Extract the [x, y] coordinate from the center of the cell holding the provided text.  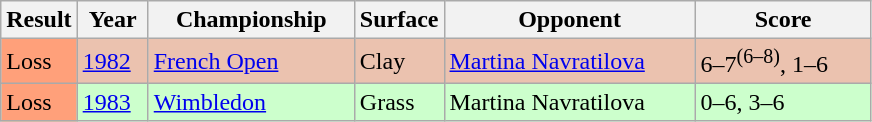
Surface [399, 20]
Opponent [570, 20]
0–6, 3–6 [783, 102]
6–7(6–8), 1–6 [783, 62]
Result [39, 20]
1982 [112, 62]
Wimbledon [251, 102]
1983 [112, 102]
Grass [399, 102]
Score [783, 20]
French Open [251, 62]
Championship [251, 20]
Clay [399, 62]
Year [112, 20]
